Return the (x, y) coordinate for the center point of the cell that contains the specified text.  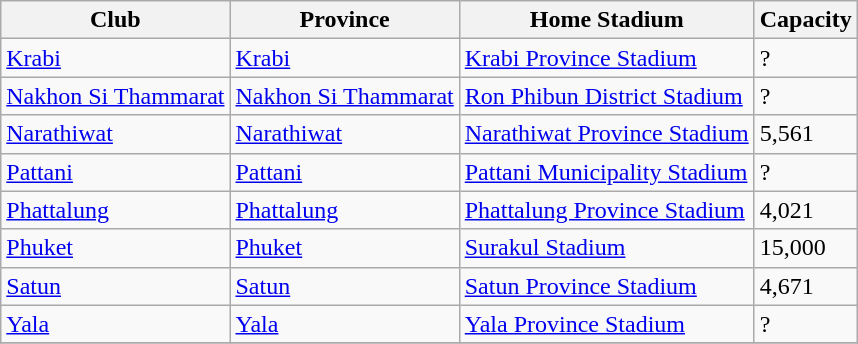
Krabi Province Stadium (606, 58)
Province (344, 20)
Surakul Stadium (606, 248)
4,671 (806, 286)
15,000 (806, 248)
Yala Province Stadium (606, 324)
Narathiwat Province Stadium (606, 134)
Home Stadium (606, 20)
5,561 (806, 134)
Phattalung Province Stadium (606, 210)
Club (116, 20)
Capacity (806, 20)
4,021 (806, 210)
Ron Phibun District Stadium (606, 96)
Pattani Municipality Stadium (606, 172)
Satun Province Stadium (606, 286)
